From the cell containing the given text, extract its center point as (X, Y) coordinate. 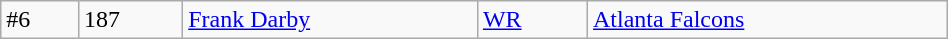
#6 (40, 20)
Atlanta Falcons (768, 20)
Frank Darby (330, 20)
WR (532, 20)
187 (130, 20)
